Return [X, Y] of the center of cell containing provided text 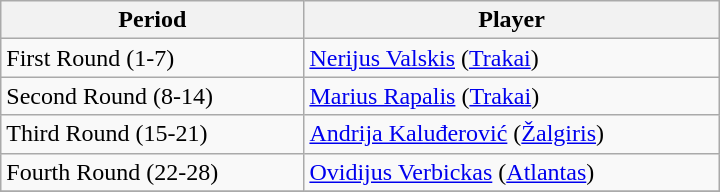
Third Round (15-21) [152, 134]
Fourth Round (22-28) [152, 172]
Ovidijus Verbickas (Atlantas) [512, 172]
Andrija Kaluđerović (Žalgiris) [512, 134]
Player [512, 20]
First Round (1-7) [152, 58]
Second Round (8-14) [152, 96]
Marius Rapalis (Trakai) [512, 96]
Nerijus Valskis (Trakai) [512, 58]
Period [152, 20]
